Return the [x, y] coordinate for the center point of the cell that contains the specified text.  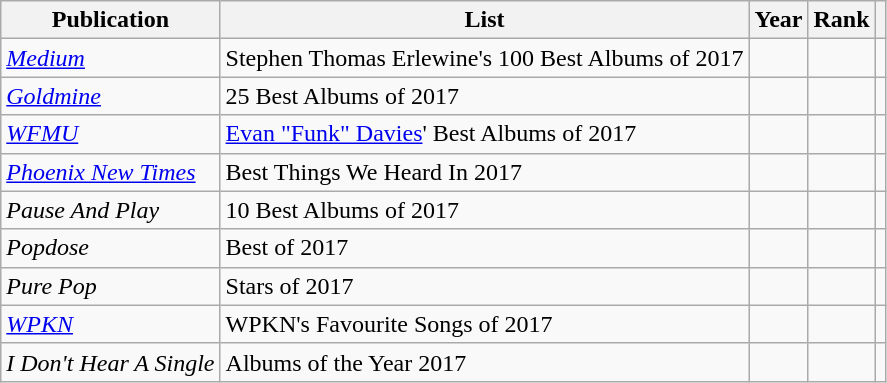
Popdose [110, 248]
Albums of the Year 2017 [484, 362]
Best of 2017 [484, 248]
Pause And Play [110, 210]
WPKN's Favourite Songs of 2017 [484, 324]
Publication [110, 20]
Stars of 2017 [484, 286]
Rank [842, 20]
Evan "Funk" Davies' Best Albums of 2017 [484, 134]
I Don't Hear A Single [110, 362]
WPKN [110, 324]
WFMU [110, 134]
Stephen Thomas Erlewine's 100 Best Albums of 2017 [484, 58]
Goldmine [110, 96]
Medium [110, 58]
Best Things We Heard In 2017 [484, 172]
List [484, 20]
Phoenix New Times [110, 172]
25 Best Albums of 2017 [484, 96]
Year [778, 20]
10 Best Albums of 2017 [484, 210]
Pure Pop [110, 286]
